Identify which cell holds the provided text, then report its [X, Y] central coordinate. 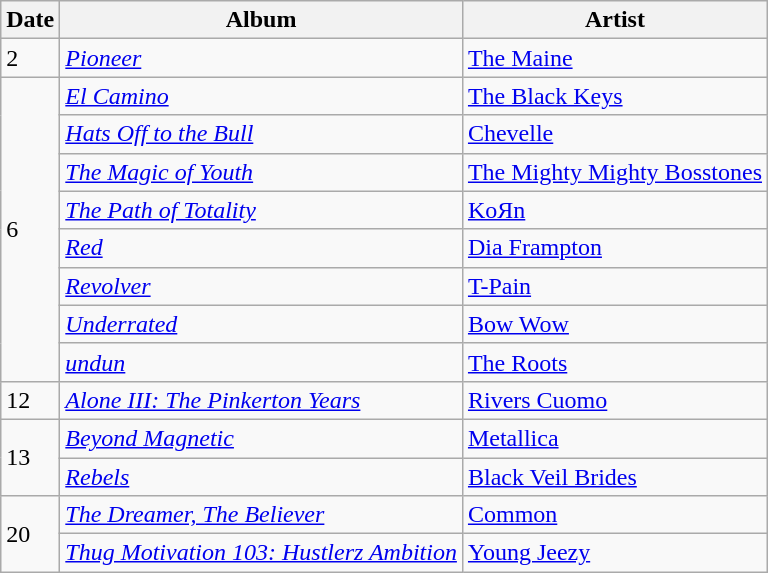
Red [262, 248]
undun [262, 362]
The Magic of Youth [262, 172]
Artist [614, 20]
Thug Motivation 103: Hustlerz Ambition [262, 553]
The Roots [614, 362]
Bow Wow [614, 324]
The Dreamer, The Believer [262, 515]
Underrated [262, 324]
13 [30, 457]
Hats Off to the Bull [262, 134]
Rebels [262, 477]
Rivers Cuomo [614, 400]
Black Veil Brides [614, 477]
El Camino [262, 96]
Young Jeezy [614, 553]
2 [30, 58]
Album [262, 20]
The Maine [614, 58]
6 [30, 229]
Date [30, 20]
The Mighty Mighty Bosstones [614, 172]
Common [614, 515]
Dia Frampton [614, 248]
20 [30, 534]
Pioneer [262, 58]
T-Pain [614, 286]
KoЯn [614, 210]
Alone III: The Pinkerton Years [262, 400]
Chevelle [614, 134]
The Black Keys [614, 96]
Revolver [262, 286]
Beyond Magnetic [262, 438]
The Path of Totality [262, 210]
12 [30, 400]
Metallica [614, 438]
